Output the [x, y] coordinate of the center of the cell containing the given text.  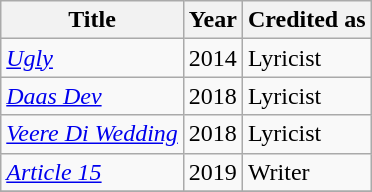
2014 [212, 58]
2019 [212, 172]
Veere Di Wedding [92, 134]
Credited as [306, 20]
Year [212, 20]
Article 15 [92, 172]
Daas Dev [92, 96]
Title [92, 20]
Writer [306, 172]
Ugly [92, 58]
